Scan for the cell matching the given text and deliver its (X, Y) coordinate at center. 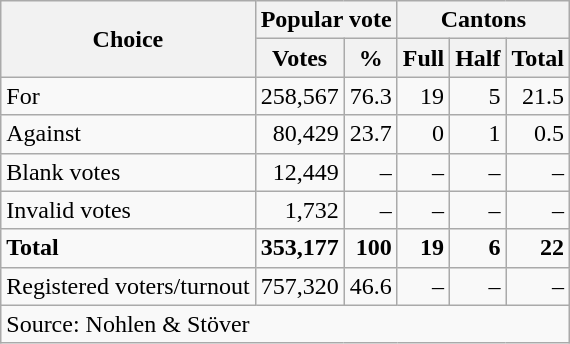
Popular vote (326, 20)
For (128, 96)
353,177 (300, 248)
100 (370, 248)
12,449 (300, 172)
% (370, 58)
Registered voters/turnout (128, 286)
Cantons (483, 20)
1 (478, 134)
Source: Nohlen & Stöver (286, 324)
Half (478, 58)
Votes (300, 58)
46.6 (370, 286)
22 (538, 248)
76.3 (370, 96)
Choice (128, 39)
1,732 (300, 210)
21.5 (538, 96)
5 (478, 96)
Blank votes (128, 172)
23.7 (370, 134)
Against (128, 134)
0.5 (538, 134)
6 (478, 248)
Full (423, 58)
0 (423, 134)
80,429 (300, 134)
Invalid votes (128, 210)
757,320 (300, 286)
258,567 (300, 96)
